For the text-containing cell, return its midpoint in (x, y) coordinate format. 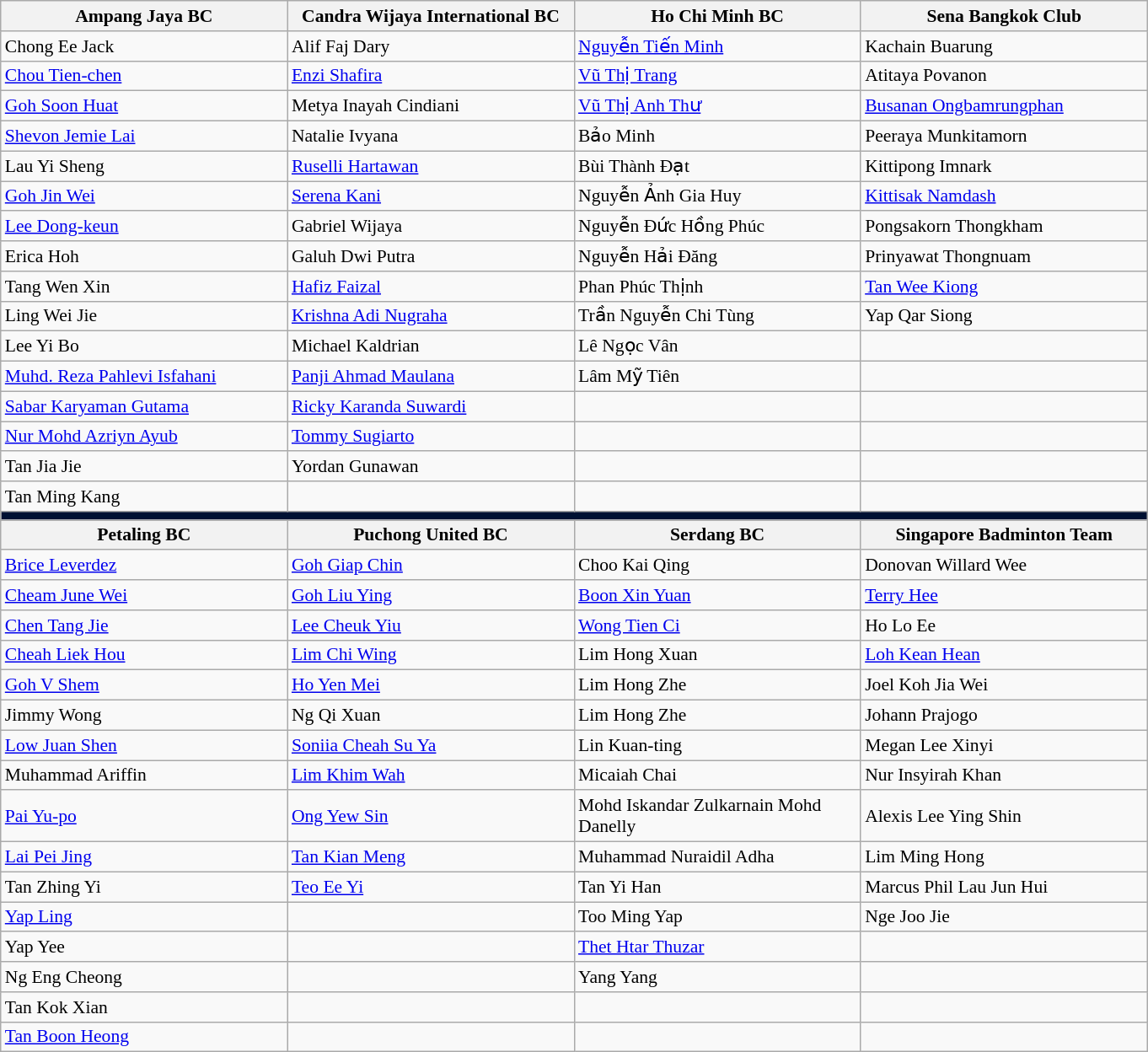
Tan Yi Han (717, 887)
Lâm Mỹ Tiên (717, 377)
Pongsakorn Thongkham (1004, 227)
Singapore Badminton Team (1004, 535)
Atitaya Povanon (1004, 76)
Tan Kian Meng (431, 857)
Trần Nguyễn Chi Tùng (717, 316)
Goh Soon Huat (144, 106)
Peeraya Munkitamorn (1004, 137)
Teo Ee Yi (431, 887)
Lê Ngọc Vân (717, 346)
Phan Phúc Thịnh (717, 287)
Goh Giap Chin (431, 566)
Chen Tang Jie (144, 625)
Erica Hoh (144, 256)
Galuh Dwi Putra (431, 256)
Cheam June Wei (144, 595)
Kittipong Imnark (1004, 166)
Nge Joo Jie (1004, 917)
Bùi Thành Đạt (717, 166)
Kachain Buarung (1004, 46)
Jimmy Wong (144, 716)
Nguyễn Đức Hồng Phúc (717, 227)
Natalie Ivyana (431, 137)
Nguyễn Hải Đăng (717, 256)
Brice Leverdez (144, 566)
Tan Wee Kiong (1004, 287)
Ampang Jaya BC (144, 16)
Goh Jin Wei (144, 196)
Mohd Iskandar Zulkarnain Mohd Danelly (717, 816)
Nguyễn Ảnh Gia Huy (717, 196)
Megan Lee Xinyi (1004, 745)
Thet Htar Thuzar (717, 947)
Nur Mohd Azriyn Ayub (144, 437)
Ho Yen Mei (431, 685)
Tang Wen Xin (144, 287)
Lee Cheuk Yiu (431, 625)
Goh V Shem (144, 685)
Ng Qi Xuan (431, 716)
Choo Kai Qing (717, 566)
Chong Ee Jack (144, 46)
Ruselli Hartawan (431, 166)
Tommy Sugiarto (431, 437)
Lim Chi Wing (431, 655)
Low Juan Shen (144, 745)
Nguyễn Tiến Minh (717, 46)
Krishna Adi Nugraha (431, 316)
Ling Wei Jie (144, 316)
Goh Liu Ying (431, 595)
Serena Kani (431, 196)
Lai Pei Jing (144, 857)
Lim Ming Hong (1004, 857)
Pai Yu-po (144, 816)
Ho Lo Ee (1004, 625)
Chou Tien-chen (144, 76)
Sena Bangkok Club (1004, 16)
Yordan Gunawan (431, 467)
Nur Insyirah Khan (1004, 776)
Boon Xin Yuan (717, 595)
Soniia Cheah Su Ya (431, 745)
Shevon Jemie Lai (144, 137)
Lin Kuan-ting (717, 745)
Lim Hong Xuan (717, 655)
Donovan Willard Wee (1004, 566)
Too Ming Yap (717, 917)
Muhammad Nuraidil Adha (717, 857)
Tan Jia Jie (144, 467)
Marcus Phil Lau Jun Hui (1004, 887)
Terry Hee (1004, 595)
Kittisak Namdash (1004, 196)
Prinyawat Thongnuam (1004, 256)
Vũ Thị Anh Thư (717, 106)
Busanan Ongbamrungphan (1004, 106)
Loh Kean Hean (1004, 655)
Johann Prajogo (1004, 716)
Serdang BC (717, 535)
Muhd. Reza Pahlevi Isfahani (144, 377)
Alexis Lee Ying Shin (1004, 816)
Candra Wijaya International BC (431, 16)
Tan Ming Kang (144, 496)
Gabriel Wijaya (431, 227)
Ong Yew Sin (431, 816)
Tan Zhing Yi (144, 887)
Tan Boon Heong (144, 1037)
Sabar Karyaman Gutama (144, 406)
Lau Yi Sheng (144, 166)
Metya Inayah Cindiani (431, 106)
Lim Khim Wah (431, 776)
Ho Chi Minh BC (717, 16)
Vũ Thị Trang (717, 76)
Micaiah Chai (717, 776)
Cheah Liek Hou (144, 655)
Hafiz Faizal (431, 287)
Joel Koh Jia Wei (1004, 685)
Lee Dong-keun (144, 227)
Puchong United BC (431, 535)
Tan Kok Xian (144, 1007)
Muhammad Ariffin (144, 776)
Alif Faj Dary (431, 46)
Petaling BC (144, 535)
Yap Qar Siong (1004, 316)
Michael Kaldrian (431, 346)
Panji Ahmad Maulana (431, 377)
Yang Yang (717, 977)
Yap Yee (144, 947)
Bảo Minh (717, 137)
Yap Ling (144, 917)
Ng Eng Cheong (144, 977)
Enzi Shafira (431, 76)
Ricky Karanda Suwardi (431, 406)
Lee Yi Bo (144, 346)
Wong Tien Ci (717, 625)
